For the text-containing cell, return its midpoint in [X, Y] coordinate format. 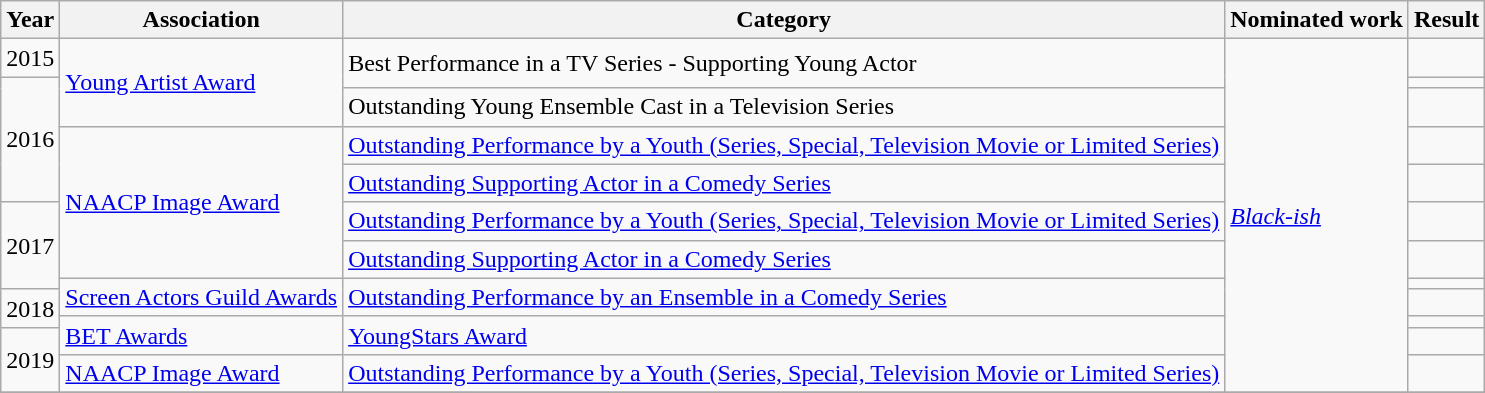
Association [202, 20]
Young Artist Award [202, 82]
Category [784, 20]
2016 [30, 140]
BET Awards [202, 335]
Best Performance in a TV Series - Supporting Young Actor [784, 64]
YoungStars Award [784, 335]
Nominated work [1317, 20]
2018 [30, 308]
Outstanding Young Ensemble Cast in a Television Series [784, 107]
2015 [30, 58]
Outstanding Performance by an Ensemble in a Comedy Series [784, 297]
Result [1446, 20]
2017 [30, 246]
Screen Actors Guild Awards [202, 297]
2019 [30, 360]
Year [30, 20]
Black-ish [1317, 216]
